Return (X, Y) of the center of cell containing provided text 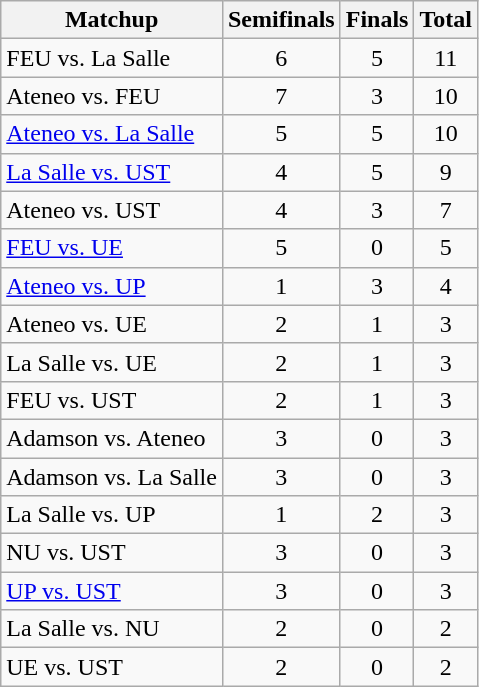
Total (446, 20)
9 (446, 172)
FEU vs. La Salle (112, 58)
Adamson vs. La Salle (112, 477)
Ateneo vs. La Salle (112, 134)
Matchup (112, 20)
Ateneo vs. UST (112, 210)
Ateneo vs. UP (112, 286)
Adamson vs. Ateneo (112, 438)
La Salle vs. NU (112, 629)
La Salle vs. UP (112, 515)
Ateneo vs. FEU (112, 96)
Ateneo vs. UE (112, 324)
Semifinals (281, 20)
UP vs. UST (112, 591)
FEU vs. UE (112, 248)
11 (446, 58)
Finals (377, 20)
NU vs. UST (112, 553)
6 (281, 58)
La Salle vs. UST (112, 172)
FEU vs. UST (112, 400)
UE vs. UST (112, 667)
La Salle vs. UE (112, 362)
